Return the [x, y] coordinate for the center point of the cell that contains the specified text.  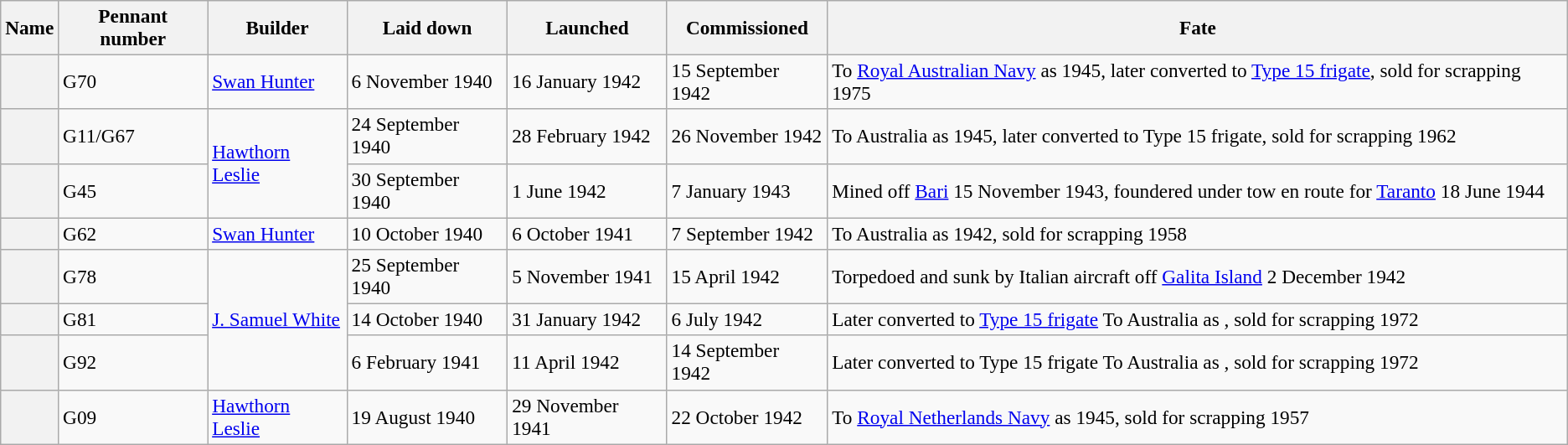
6 February 1941 [427, 362]
G45 [133, 191]
Launched [587, 27]
G11/G67 [133, 136]
14 September 1942 [747, 362]
1 June 1942 [587, 191]
6 July 1942 [747, 319]
30 September 1940 [427, 191]
31 January 1942 [587, 319]
15 April 1942 [747, 277]
Torpedoed and sunk by Italian aircraft off Galita Island 2 December 1942 [1198, 277]
14 October 1940 [427, 319]
15 September 1942 [747, 82]
Commissioned [747, 27]
22 October 1942 [747, 417]
Mined off Bari 15 November 1943, foundered under tow en route for Taranto 18 June 1944 [1198, 191]
To Australia as 1945, later converted to Type 15 frigate, sold for scrapping 1962 [1198, 136]
Builder [277, 27]
24 September 1940 [427, 136]
Pennant number [133, 27]
Laid down [427, 27]
G09 [133, 417]
Fate [1198, 27]
6 November 1940 [427, 82]
G70 [133, 82]
G62 [133, 233]
10 October 1940 [427, 233]
29 November 1941 [587, 417]
Name [30, 27]
19 August 1940 [427, 417]
G92 [133, 362]
6 October 1941 [587, 233]
J. Samuel White [277, 318]
7 September 1942 [747, 233]
5 November 1941 [587, 277]
26 November 1942 [747, 136]
16 January 1942 [587, 82]
G81 [133, 319]
To Australia as 1942, sold for scrapping 1958 [1198, 233]
To Royal Australian Navy as 1945, later converted to Type 15 frigate, sold for scrapping 1975 [1198, 82]
28 February 1942 [587, 136]
To Royal Netherlands Navy as 1945, sold for scrapping 1957 [1198, 417]
11 April 1942 [587, 362]
G78 [133, 277]
25 September 1940 [427, 277]
7 January 1943 [747, 191]
